Extract the [x, y] coordinate from the center of the cell holding the provided text.  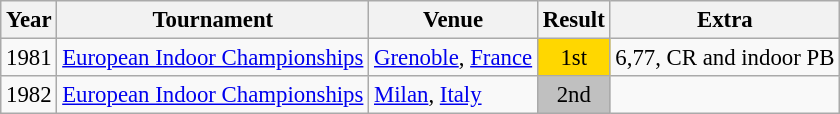
1st [574, 58]
Year [29, 20]
Milan, Italy [454, 95]
2nd [574, 95]
1982 [29, 95]
6,77, CR and indoor PB [725, 58]
1981 [29, 58]
Result [574, 20]
Tournament [213, 20]
Venue [454, 20]
Grenoble, France [454, 58]
Extra [725, 20]
